Extract the [X, Y] coordinate from the center of the cell holding the provided text.  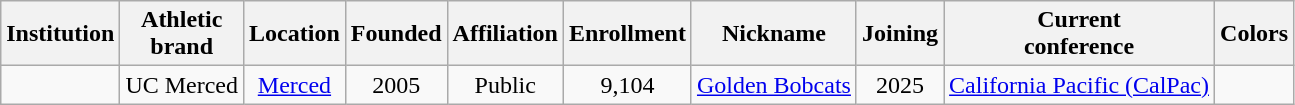
Currentconference [1080, 34]
Colors [1254, 34]
Founded [396, 34]
Enrollment [627, 34]
2005 [396, 85]
Affiliation [505, 34]
Location [295, 34]
UC Merced [182, 85]
Institution [60, 34]
Athleticbrand [182, 34]
California Pacific (CalPac) [1080, 85]
2025 [900, 85]
9,104 [627, 85]
Public [505, 85]
Nickname [774, 34]
Joining [900, 34]
Golden Bobcats [774, 85]
Merced [295, 85]
